Return (X, Y) of the center of cell containing provided text 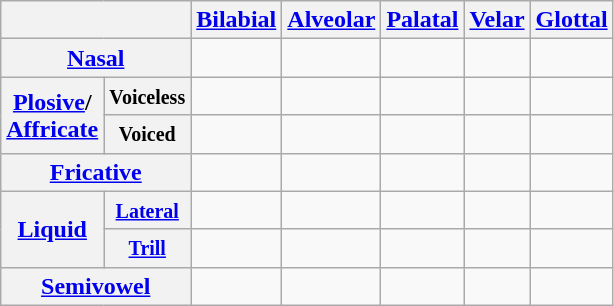
Fricative (96, 172)
Nasal (96, 58)
Lateral (148, 210)
Palatal (422, 20)
Liquid (52, 229)
Plosive/Affricate (52, 115)
Voiceless (148, 96)
Bilabial (236, 20)
Glottal (572, 20)
Velar (497, 20)
Trill (148, 248)
Alveolar (332, 20)
Voiced (148, 134)
Semivowel (96, 286)
